Identify which cell holds the provided text, then report its [x, y] central coordinate. 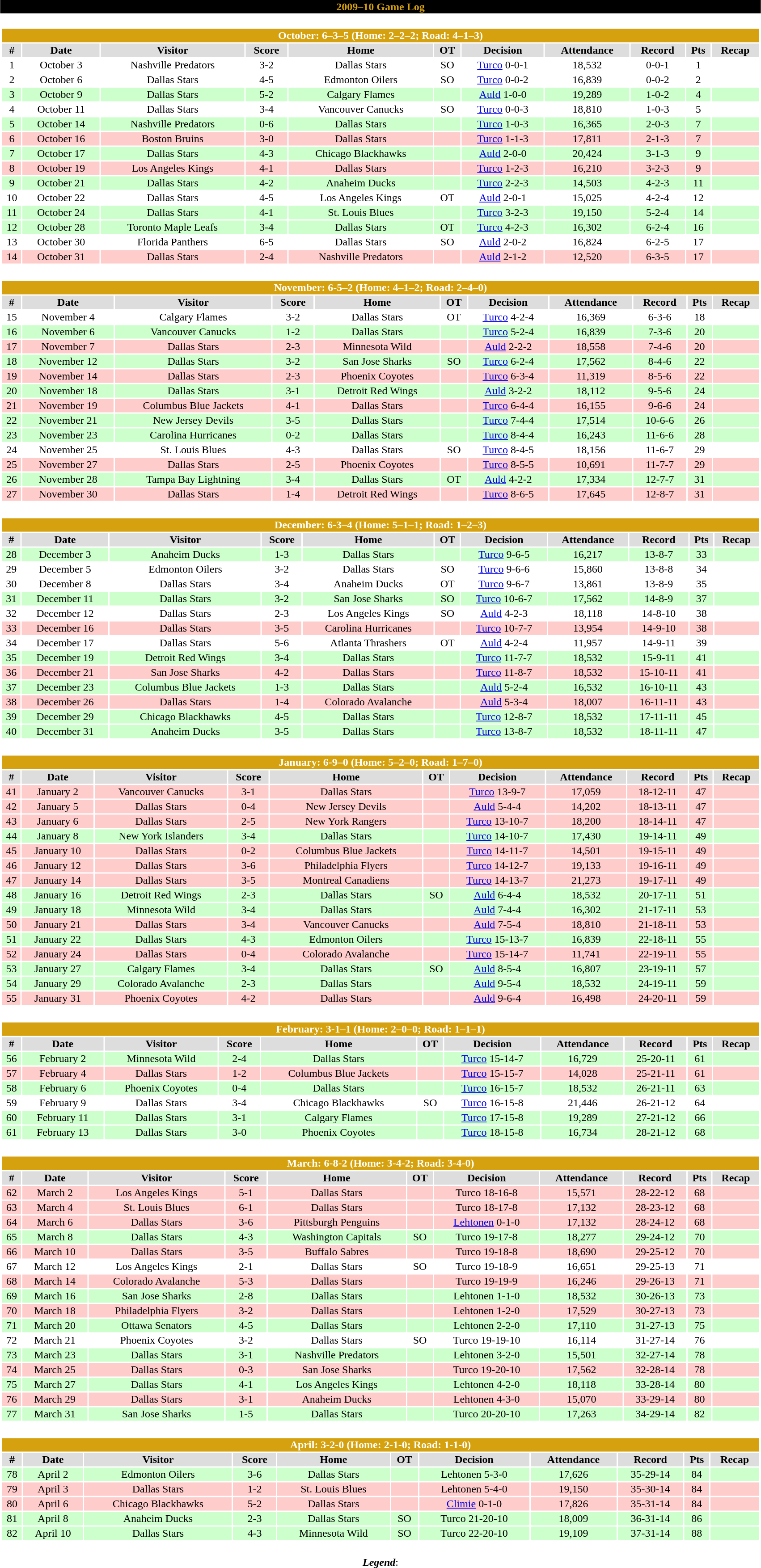
January 31 [58, 998]
November 14 [68, 376]
28-24-12 [655, 1222]
12-7-7 [660, 480]
Turco 19-17-8 [486, 1237]
6-2-4 [657, 228]
2-1 [246, 1266]
Turco 4-2-4 [508, 317]
69 [12, 1296]
November 18 [68, 391]
November 21 [68, 421]
20-17-11 [658, 895]
January 27 [58, 969]
Toronto Maple Leafs [173, 228]
14-8-9 [659, 599]
13-8-8 [659, 569]
33-29-14 [655, 1399]
14,501 [586, 851]
October 6 [61, 80]
48 [11, 895]
27-21-12 [655, 1118]
Auld 6-4-4 [497, 895]
Lehtonen 1-2-0 [486, 1311]
16-11-11 [659, 702]
24-20-11 [658, 998]
30-26-13 [655, 1296]
1-0-3 [657, 110]
32-28-14 [655, 1370]
18-12-11 [658, 792]
February 13 [63, 1132]
22-18-11 [658, 939]
16,155 [591, 405]
23 [12, 435]
11-7-7 [660, 464]
Turco 8-4-4 [508, 435]
31-27-14 [655, 1340]
Turco 0-0-2 [503, 80]
Auld 7-5-4 [497, 925]
54 [11, 984]
Turco 11-8-7 [504, 673]
December 8 [65, 584]
19,133 [586, 866]
14,202 [586, 807]
Auld 4-2-4 [504, 643]
Boston Bruins [173, 139]
February 11 [63, 1118]
17-11-11 [659, 717]
6-1 [246, 1207]
Turco 0-0-1 [503, 65]
16,243 [591, 435]
November 4 [68, 317]
Turco 1-0-3 [503, 124]
0-0-2 [657, 80]
88 [697, 1534]
Lehtonen 4-3-0 [486, 1399]
Auld 8-5-4 [497, 969]
12-8-7 [660, 494]
December 17 [65, 643]
Lehtonen 1-1-0 [486, 1296]
Turco 19-19-10 [486, 1340]
6-3-5 [657, 257]
18,112 [591, 391]
14,028 [583, 1073]
18,156 [591, 450]
37-31-14 [651, 1534]
January 10 [58, 851]
New York Islanders [161, 836]
32-27-14 [655, 1355]
17,514 [591, 421]
0-3 [246, 1370]
2-8 [246, 1296]
23-19-11 [658, 969]
8-5-6 [660, 376]
March 8 [55, 1237]
January 24 [58, 954]
Turco 14-11-7 [497, 851]
October 16 [61, 139]
21-18-11 [658, 925]
November 25 [68, 450]
October 19 [61, 169]
19,109 [573, 1534]
17,110 [582, 1325]
January 16 [58, 895]
Turco 9-6-6 [504, 569]
Lehtonen 2-2-0 [486, 1325]
19-17-11 [658, 880]
16,246 [582, 1281]
81 [12, 1518]
March 16 [55, 1296]
Turco 14-12-7 [497, 866]
Turco 11-7-7 [504, 658]
1-5 [246, 1414]
14,503 [587, 183]
October 3 [61, 65]
17,334 [591, 480]
Lehtonen 0-1-0 [486, 1222]
December: 6-3–4 (Home: 5–1–1; Road: 1–2–3) [380, 525]
16,114 [582, 1340]
April 2 [53, 1475]
5-6 [282, 643]
March 20 [55, 1325]
16,824 [587, 242]
18,200 [586, 821]
March 23 [55, 1355]
50 [11, 925]
14-8-10 [659, 614]
February: 3-1–1 (Home: 2–0–0; Road: 1–1–1) [380, 1029]
Auld 4-2-3 [504, 614]
0-6 [266, 124]
20,424 [587, 153]
6-3-6 [660, 317]
58 [12, 1088]
Auld 2-0-0 [503, 153]
Turco 5-2-4 [508, 332]
November: 6-5–2 (Home: 4–1–2; Road: 2–4–0) [380, 287]
March 14 [55, 1281]
6-2-5 [657, 242]
15,860 [588, 569]
Turco 13-10-7 [497, 821]
18,277 [582, 1237]
62 [12, 1193]
74 [12, 1370]
Turco 19-18-8 [486, 1252]
5-3 [246, 1281]
Turco 7-4-4 [508, 421]
November 28 [68, 480]
11,319 [591, 376]
October 11 [61, 110]
19-14-11 [658, 836]
Florida Panthers [173, 242]
6 [12, 139]
October 30 [61, 242]
11-6-6 [660, 435]
Auld 2-0-1 [503, 198]
Turco 21-20-10 [474, 1518]
Turco 4-2-3 [503, 228]
December 19 [65, 658]
15-10-11 [659, 673]
18,690 [582, 1252]
Tampa Bay Lightning [193, 480]
Auld 2-1-2 [503, 257]
April 6 [53, 1504]
Lehtonen 4-2-0 [486, 1384]
Auld 5-2-4 [504, 687]
86 [697, 1518]
77 [12, 1414]
Turco 3-2-3 [503, 212]
13-8-7 [659, 555]
9-5-6 [660, 391]
November 7 [68, 346]
Lehtonen 5-3-0 [474, 1475]
March 21 [55, 1340]
16,217 [588, 555]
67 [12, 1266]
29-26-13 [655, 1281]
17,811 [587, 139]
March 27 [55, 1384]
October 21 [61, 183]
December 31 [65, 732]
Auld 2-2-2 [508, 346]
April: 3-2-0 (Home: 2-1-0; Road: 1-1-0) [380, 1445]
December 26 [65, 702]
April 8 [53, 1518]
March 6 [55, 1222]
Turco 15-15-7 [493, 1073]
16,498 [586, 998]
December 11 [65, 599]
15,070 [582, 1399]
October: 6–3–5 (Home: 2–2–2; Road: 4–1–3) [380, 35]
March 31 [55, 1414]
Turco 9-6-5 [504, 555]
Auld 5-4-4 [497, 807]
27 [12, 494]
17,645 [591, 494]
15-9-11 [659, 658]
21-17-11 [658, 910]
10-6-6 [660, 421]
72 [12, 1340]
January 21 [58, 925]
March 25 [55, 1370]
February 9 [63, 1103]
16,210 [587, 169]
34-29-14 [655, 1414]
Turco 1-1-3 [503, 139]
November 6 [68, 332]
Turco 8-6-5 [508, 494]
4-2-3 [657, 183]
2-0-3 [657, 124]
January 6 [58, 821]
March 2 [55, 1193]
65 [12, 1237]
October 31 [61, 257]
17,430 [586, 836]
Turco 17-15-8 [493, 1118]
13,861 [588, 584]
18,009 [573, 1518]
Auld 3-2-2 [508, 391]
18-13-11 [658, 807]
29-25-13 [655, 1266]
16,369 [591, 317]
October 9 [61, 94]
February 2 [63, 1059]
Auld 2-0-2 [503, 242]
Turco 10-6-7 [504, 599]
5-1 [246, 1193]
March 10 [55, 1252]
Washington Capitals [337, 1237]
December 5 [65, 569]
18,558 [591, 346]
Turco 6-4-4 [508, 405]
18-14-11 [658, 821]
3-1-3 [657, 153]
6-5 [266, 242]
New York Rangers [346, 821]
36 [11, 673]
21,446 [583, 1103]
Turco 18-15-8 [493, 1132]
Atlanta Thrashers [368, 643]
December 23 [65, 687]
January 5 [58, 807]
3-2-3 [657, 169]
Auld 4-2-2 [508, 480]
October 22 [61, 198]
November 12 [68, 362]
16-10-11 [659, 687]
Auld 1-0-0 [503, 94]
46 [11, 866]
28-23-12 [655, 1207]
19 [12, 376]
17,059 [586, 792]
Turco 10-7-7 [504, 628]
November 23 [68, 435]
Turco 19-18-9 [486, 1266]
Turco 22-20-10 [474, 1534]
November 19 [68, 405]
Turco 15-13-7 [497, 939]
Turco 14-10-7 [497, 836]
February 4 [63, 1073]
Turco 20-20-10 [486, 1414]
Turco 8-4-5 [508, 450]
November 30 [68, 494]
December 29 [65, 717]
29-24-12 [655, 1237]
Turco 16-15-8 [493, 1103]
December 16 [65, 628]
25 [12, 464]
30-27-13 [655, 1311]
Pittsburgh Penguins [337, 1222]
Turco 13-8-7 [504, 732]
December 12 [65, 614]
19-15-11 [658, 851]
Turco 19-19-9 [486, 1281]
October 17 [61, 153]
22-19-11 [658, 954]
January 18 [58, 910]
2009–10 Game Log [380, 7]
16,651 [582, 1266]
March 18 [55, 1311]
16,807 [586, 969]
11,957 [588, 643]
Turco 18-16-8 [486, 1193]
16,365 [587, 124]
14-9-10 [659, 628]
11,741 [586, 954]
35-29-14 [651, 1475]
Auld 9-6-4 [497, 998]
October 28 [61, 228]
February 6 [63, 1088]
Buffalo Sabres [337, 1252]
Lehtonen 5-4-0 [474, 1489]
29-25-12 [655, 1252]
16,729 [583, 1059]
16,734 [583, 1132]
15,501 [582, 1355]
7-4-6 [660, 346]
Ottawa Senators [156, 1325]
13 [12, 242]
18,007 [588, 702]
56 [12, 1059]
January 12 [58, 866]
5-2-4 [657, 212]
Turco 6-2-4 [508, 362]
March 12 [55, 1266]
January 29 [58, 984]
28-22-12 [655, 1193]
79 [12, 1489]
January: 6-9–0 (Home: 5–2–0; Road: 1–7–0) [380, 762]
March: 6-8-2 (Home: 3-4-2; Road: 3-4-0) [380, 1163]
Turco 12-8-7 [504, 717]
10,691 [591, 464]
Turco 1-2-3 [503, 169]
13-8-9 [659, 584]
12,520 [587, 257]
19-16-11 [658, 866]
January 22 [58, 939]
October 24 [61, 212]
28-21-12 [655, 1132]
January 8 [58, 836]
25-21-11 [655, 1073]
17,529 [582, 1311]
8 [12, 169]
52 [11, 954]
8-4-6 [660, 362]
April 3 [53, 1489]
17,263 [582, 1414]
3 [12, 94]
32 [11, 614]
March 4 [55, 1207]
Turco 18-17-8 [486, 1207]
42 [11, 807]
4-2-4 [657, 198]
13,954 [588, 628]
Turco 9-6-7 [504, 584]
14-9-11 [659, 643]
40 [11, 732]
January 2 [58, 792]
0-0-1 [657, 65]
Turco 8-5-5 [508, 464]
31-27-13 [655, 1325]
Turco 2-2-3 [503, 183]
December 21 [65, 673]
Turco 16-15-7 [493, 1088]
60 [12, 1118]
33-28-14 [655, 1384]
December 3 [65, 555]
Auld 5-3-4 [504, 702]
35-31-14 [651, 1504]
Turco 19-20-10 [486, 1370]
October 14 [61, 124]
21,273 [586, 880]
24-19-11 [658, 984]
11-6-7 [660, 450]
35-30-14 [651, 1489]
10 [12, 198]
April 10 [53, 1534]
March 29 [55, 1399]
January 14 [58, 880]
16,532 [588, 687]
18-11-11 [659, 732]
November 27 [68, 464]
21 [12, 405]
Auld 9-5-4 [497, 984]
7-3-6 [660, 332]
9-6-6 [660, 405]
15 [12, 317]
Turco 0-0-3 [503, 110]
26-21-12 [655, 1103]
36-31-14 [651, 1518]
15,571 [582, 1193]
Climie 0-1-0 [474, 1504]
25-20-11 [655, 1059]
2-1-3 [657, 139]
Turco 14-13-7 [497, 880]
1-0-2 [657, 94]
26-21-11 [655, 1088]
17,626 [573, 1475]
Turco 13-9-7 [497, 792]
44 [11, 836]
30 [11, 584]
Turco 6-3-4 [508, 376]
Lehtonen 3-2-0 [486, 1355]
Auld 7-4-4 [497, 910]
15,025 [587, 198]
17,826 [573, 1504]
Montreal Canadiens [346, 880]
